Scan for the cell matching the given text and deliver its [x, y] coordinate at center. 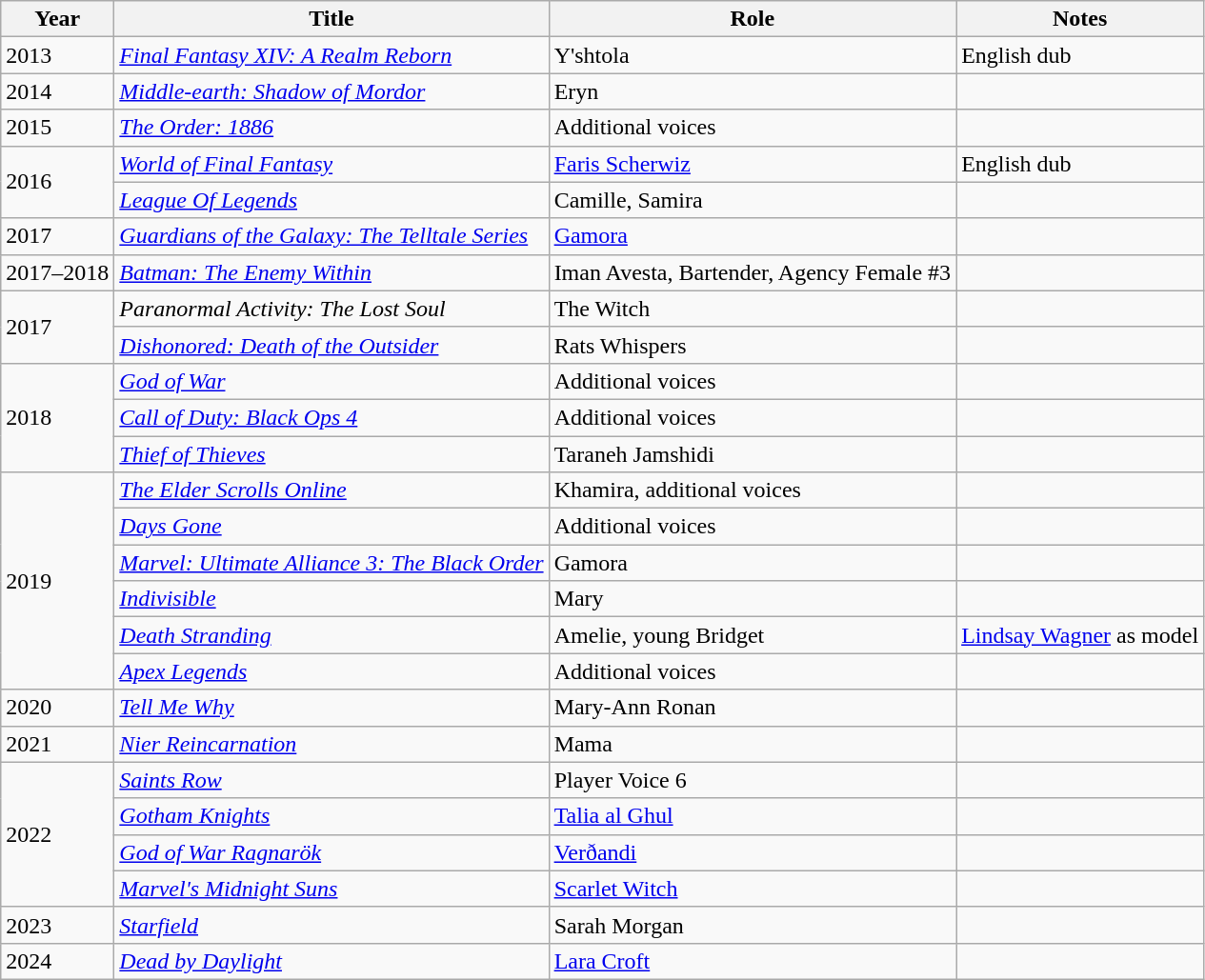
2017–2018 [57, 272]
The Elder Scrolls Online [331, 490]
2020 [57, 708]
Mary [753, 599]
Y'shtola [753, 55]
Player Voice 6 [753, 780]
The Order: 1886 [331, 128]
2014 [57, 91]
2015 [57, 128]
Faris Scherwiz [753, 164]
2023 [57, 925]
Marvel: Ultimate Alliance 3: The Black Order [331, 563]
Batman: The Enemy Within [331, 272]
God of War [331, 381]
2018 [57, 417]
Thief of Thieves [331, 454]
Days Gone [331, 527]
Final Fantasy XIV: A Realm Reborn [331, 55]
Dishonored: Death of the Outsider [331, 345]
Gotham Knights [331, 816]
Mama [753, 744]
Year [57, 19]
Indivisible [331, 599]
Mary-Ann Ronan [753, 708]
Death Stranding [331, 635]
Saints Row [331, 780]
2013 [57, 55]
Camille, Samira [753, 200]
Lara Croft [753, 961]
Khamira, additional voices [753, 490]
World of Final Fantasy [331, 164]
Nier Reincarnation [331, 744]
Taraneh Jamshidi [753, 454]
Eryn [753, 91]
Marvel's Midnight Suns [331, 889]
League Of Legends [331, 200]
Tell Me Why [331, 708]
2016 [57, 182]
2024 [57, 961]
Lindsay Wagner as model [1080, 635]
Middle-earth: Shadow of Mordor [331, 91]
God of War Ragnarök [331, 852]
Iman Avesta, Bartender, Agency Female #3 [753, 272]
Rats Whispers [753, 345]
Paranormal Activity: The Lost Soul [331, 309]
Amelie, young Bridget [753, 635]
The Witch [753, 309]
2019 [57, 581]
Apex Legends [331, 671]
Guardians of the Galaxy: The Telltale Series [331, 236]
Sarah Morgan [753, 925]
Title [331, 19]
2021 [57, 744]
Scarlet Witch [753, 889]
Role [753, 19]
Notes [1080, 19]
Verðandi [753, 852]
Call of Duty: Black Ops 4 [331, 417]
Starfield [331, 925]
Dead by Daylight [331, 961]
2022 [57, 834]
Talia al Ghul [753, 816]
